Determine the [x, y] coordinate at the center of the cell enclosing the given text.  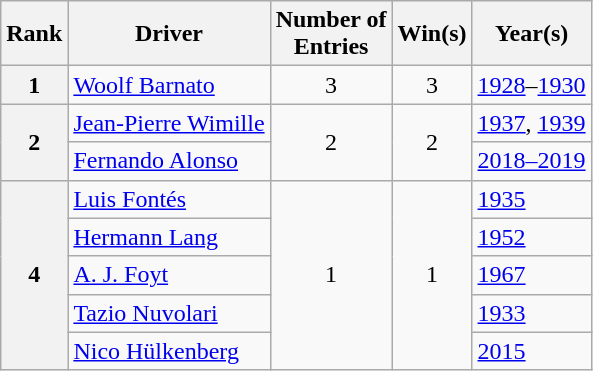
1935 [532, 199]
1933 [532, 313]
2018–2019 [532, 161]
1937, 1939 [532, 123]
Woolf Barnato [169, 85]
1967 [532, 275]
4 [34, 275]
Fernando Alonso [169, 161]
Jean-Pierre Wimille [169, 123]
Number of Entries [331, 34]
1928–1930 [532, 85]
1952 [532, 237]
Luis Fontés [169, 199]
Nico Hülkenberg [169, 351]
Rank [34, 34]
Driver [169, 34]
Hermann Lang [169, 237]
Win(s) [432, 34]
2015 [532, 351]
Tazio Nuvolari [169, 313]
Year(s) [532, 34]
A. J. Foyt [169, 275]
